Identify which cell holds the provided text, then report its [x, y] central coordinate. 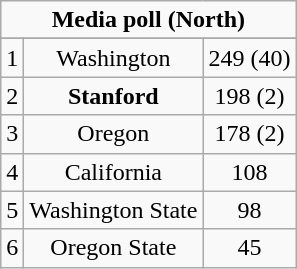
98 [250, 210]
Washington [114, 58]
Stanford [114, 96]
2 [12, 96]
1 [12, 58]
3 [12, 134]
Oregon State [114, 248]
45 [250, 248]
5 [12, 210]
4 [12, 172]
Oregon [114, 134]
Washington State [114, 210]
108 [250, 172]
249 (40) [250, 58]
178 (2) [250, 134]
California [114, 172]
Media poll (North) [148, 20]
198 (2) [250, 96]
6 [12, 248]
